Return the (X, Y) coordinate for the center point of the cell that contains the specified text.  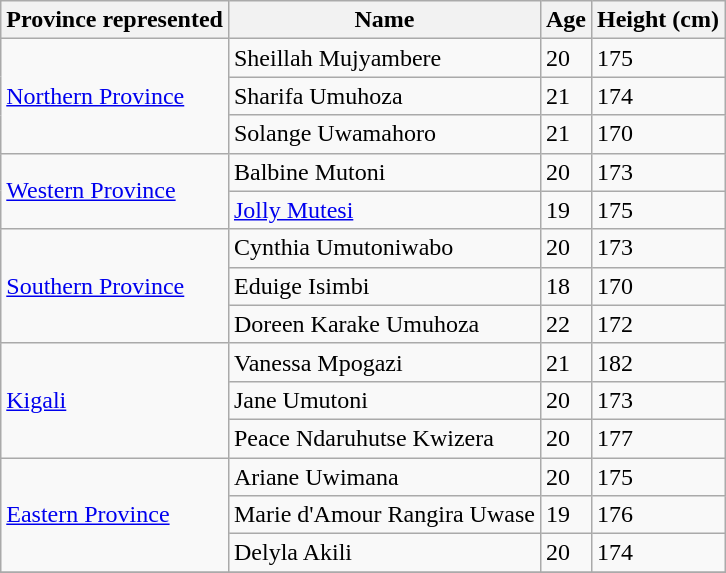
Age (566, 20)
Kigali (115, 400)
Delyla Akili (384, 553)
Sharifa Umuhoza (384, 96)
Eduige Isimbi (384, 286)
Height (cm) (658, 20)
Doreen Karake Umuhoza (384, 324)
Cynthia Umutoniwabo (384, 248)
Northern Province (115, 96)
176 (658, 515)
Ariane Uwimana (384, 477)
Province represented (115, 20)
177 (658, 438)
Eastern Province (115, 515)
Southern Province (115, 286)
172 (658, 324)
Vanessa Mpogazi (384, 362)
22 (566, 324)
Name (384, 20)
Balbine Mutoni (384, 172)
Marie d'Amour Rangira Uwase (384, 515)
18 (566, 286)
Western Province (115, 191)
182 (658, 362)
Jane Umutoni (384, 400)
Sheillah Mujyambere (384, 58)
Solange Uwamahoro (384, 134)
Jolly Mutesi (384, 210)
Peace Ndaruhutse Kwizera (384, 438)
